Output the [x, y] coordinate of the center of the cell containing the given text.  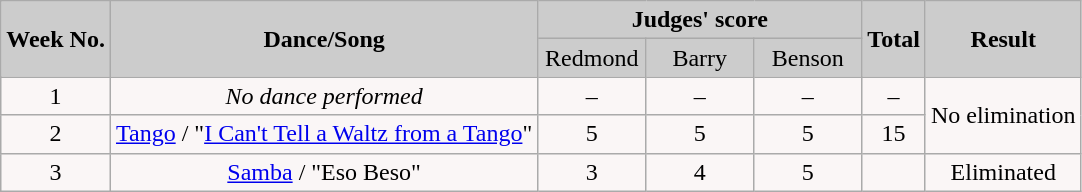
1 [56, 96]
Judges' score [700, 20]
Benson [808, 58]
15 [894, 134]
Result [1003, 39]
Total [894, 39]
Week No. [56, 39]
No dance performed [324, 96]
Eliminated [1003, 172]
Dance/Song [324, 39]
Redmond [592, 58]
No elimination [1003, 115]
Tango / "I Can't Tell a Waltz from a Tango" [324, 134]
4 [700, 172]
Barry [700, 58]
Samba / "Eso Beso" [324, 172]
2 [56, 134]
